Find where the given text appears and provide that cell's center as [x, y] coordinate. 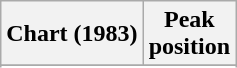
Chart (1983) [72, 34]
Peakposition [189, 34]
